Determine the (X, Y) coordinate at the center of the cell enclosing the given text.  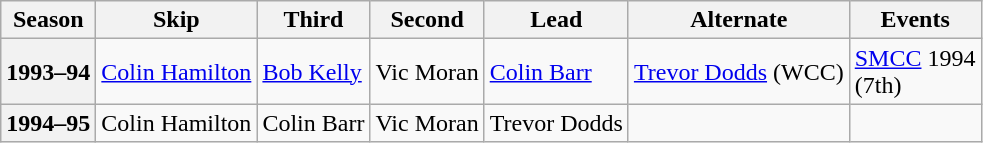
Bob Kelly (314, 72)
Skip (176, 20)
Third (314, 20)
Events (915, 20)
1993–94 (48, 72)
Second (427, 20)
Lead (556, 20)
1994–95 (48, 123)
Trevor Dodds (556, 123)
Alternate (738, 20)
SMCC 1994 (7th) (915, 72)
Season (48, 20)
Trevor Dodds (WCC) (738, 72)
